Return the [X, Y] coordinate for the center point of the cell that contains the specified text.  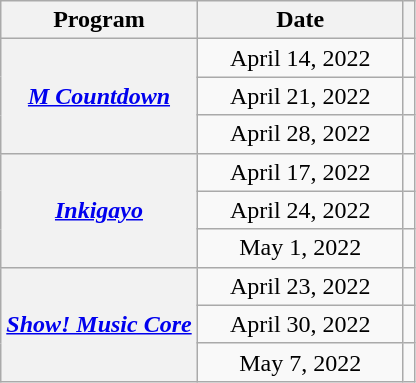
April 21, 2022 [300, 96]
April 28, 2022 [300, 134]
April 30, 2022 [300, 324]
Program [99, 20]
April 17, 2022 [300, 172]
April 14, 2022 [300, 58]
Date [300, 20]
Show! Music Core [99, 324]
April 23, 2022 [300, 286]
Inkigayo [99, 210]
May 1, 2022 [300, 248]
April 24, 2022 [300, 210]
May 7, 2022 [300, 362]
M Countdown [99, 96]
